Identify which cell holds the provided text, then report its (x, y) central coordinate. 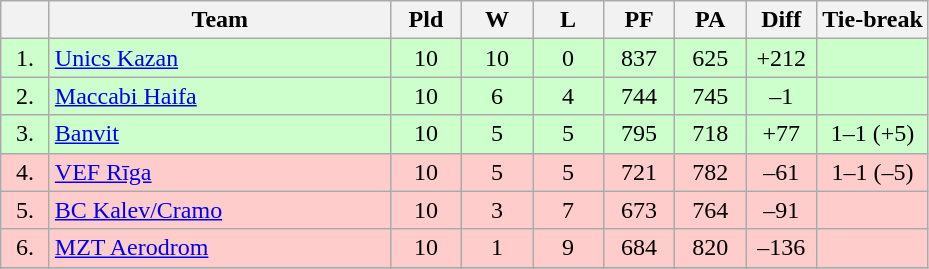
BC Kalev/Cramo (220, 210)
684 (640, 248)
820 (710, 248)
Diff (782, 20)
MZT Aerodrom (220, 248)
3. (26, 134)
Banvit (220, 134)
782 (710, 172)
0 (568, 58)
L (568, 20)
3 (496, 210)
9 (568, 248)
Team (220, 20)
7 (568, 210)
Unics Kazan (220, 58)
795 (640, 134)
837 (640, 58)
625 (710, 58)
PF (640, 20)
744 (640, 96)
721 (640, 172)
1 (496, 248)
718 (710, 134)
–1 (782, 96)
764 (710, 210)
2. (26, 96)
5. (26, 210)
Maccabi Haifa (220, 96)
1. (26, 58)
+212 (782, 58)
–136 (782, 248)
6. (26, 248)
6 (496, 96)
–91 (782, 210)
4 (568, 96)
PA (710, 20)
673 (640, 210)
VEF Rīga (220, 172)
+77 (782, 134)
4. (26, 172)
1–1 (+5) (873, 134)
1–1 (–5) (873, 172)
Pld (426, 20)
W (496, 20)
–61 (782, 172)
745 (710, 96)
Tie-break (873, 20)
